Pinpoint the cell where the given text exists, returning its [X, Y] midpoint coordinate. 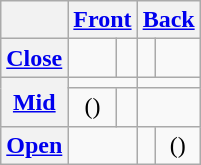
Mid [34, 102]
Front [102, 20]
Back [168, 20]
Open [34, 145]
Close [34, 58]
